Extract the [X, Y] coordinate from the center of the cell holding the provided text.  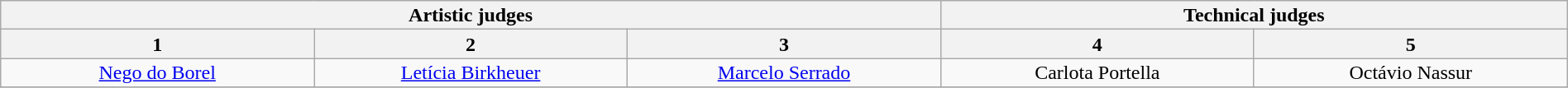
Carlota Portella [1097, 72]
Octávio Nassur [1411, 72]
1 [157, 44]
Nego do Borel [157, 72]
Letícia Birkheuer [471, 72]
Artistic judges [471, 15]
5 [1411, 44]
3 [784, 44]
4 [1097, 44]
Marcelo Serrado [784, 72]
2 [471, 44]
Technical judges [1254, 15]
